Detect which cell encompasses the target text, then output its (x, y) center coordinate. 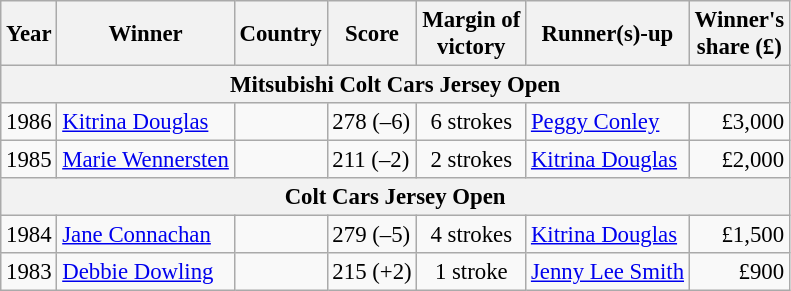
Score (372, 34)
4 strokes (472, 235)
Winner'sshare (£) (739, 34)
211 (–2) (372, 160)
Mitsubishi Colt Cars Jersey Open (396, 85)
6 strokes (472, 122)
1984 (29, 235)
£2,000 (739, 160)
Country (280, 34)
Year (29, 34)
Colt Cars Jersey Open (396, 197)
2 strokes (472, 160)
1985 (29, 160)
1986 (29, 122)
£3,000 (739, 122)
Marie Wennersten (146, 160)
Winner (146, 34)
Runner(s)-up (608, 34)
£1,500 (739, 235)
279 (–5) (372, 235)
Peggy Conley (608, 122)
Jane Connachan (146, 235)
Margin ofvictory (472, 34)
278 (–6) (372, 122)
